Return the [X, Y] coordinate for the center point of the cell that contains the specified text.  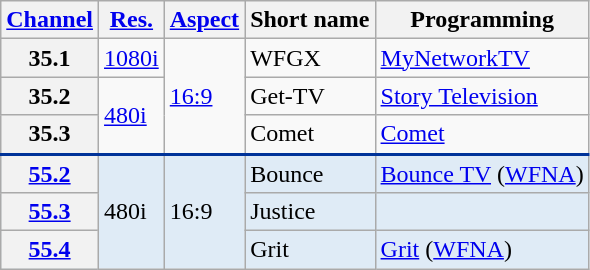
MyNetworkTV [482, 58]
Grit [310, 250]
35.2 [50, 96]
Grit (WFNA) [482, 250]
Justice [310, 212]
Programming [482, 20]
1080i [132, 58]
35.1 [50, 58]
55.4 [50, 250]
35.3 [50, 134]
Story Television [482, 96]
Res. [132, 20]
Aspect [204, 20]
55.3 [50, 212]
Bounce [310, 174]
55.2 [50, 174]
Bounce TV (WFNA) [482, 174]
Channel [50, 20]
Short name [310, 20]
Get-TV [310, 96]
WFGX [310, 58]
